Locate the cell with the specified text and output its [X, Y] center coordinate. 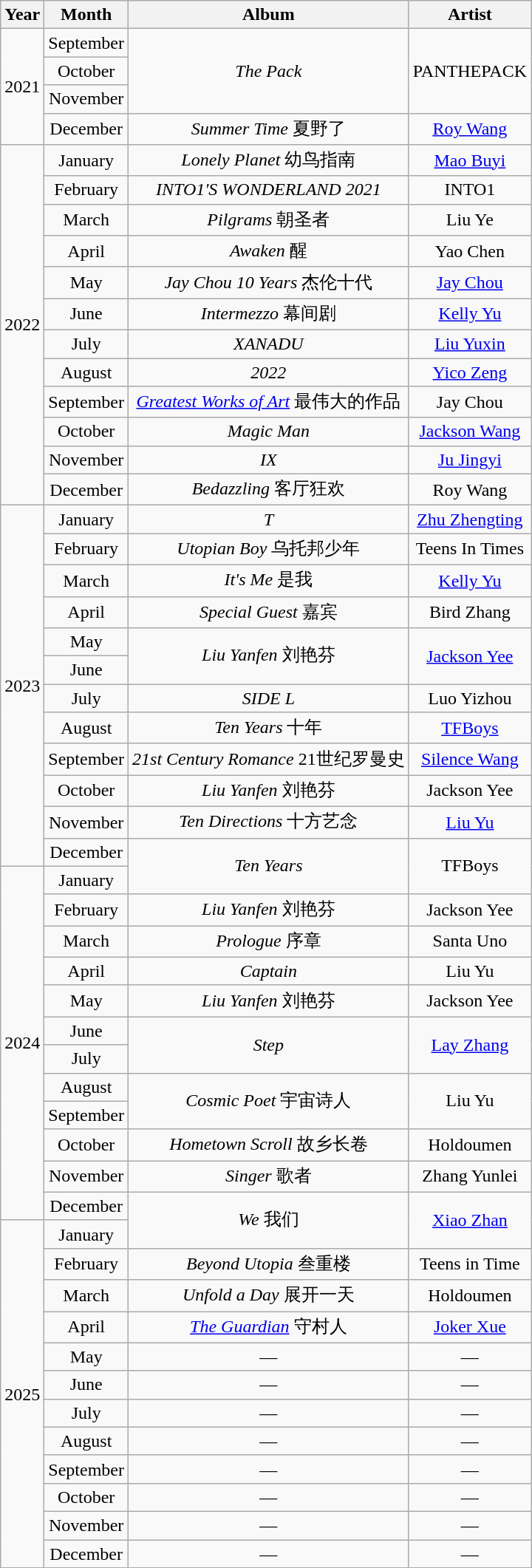
Mao Buyi [470, 161]
Liu Ye [470, 220]
The Guardian 守村人 [269, 1327]
Santa Uno [470, 941]
Joker Xue [470, 1327]
Summer Time 夏野了 [269, 129]
Year [22, 15]
Special Guest 嘉宾 [269, 612]
2025 [22, 1394]
Hometown Scroll 故乡长卷 [269, 1145]
Singer 歌者 [269, 1176]
Beyond Utopia 叁重楼 [269, 1264]
Zhu Zhengting [470, 519]
Zhang Yunlei [470, 1176]
Greatest Works of Art 最伟大的作品 [269, 402]
21st Century Romance 21世纪罗曼史 [269, 760]
Prologue 序章 [269, 941]
Teens in Time [470, 1264]
Jackson Wang [470, 432]
Lonely Planet 幼鸟指南 [269, 161]
INTO1 [470, 190]
Silence Wang [470, 760]
Teens In Times [470, 550]
2021 [22, 87]
Awaken 醒 [269, 251]
Month [86, 15]
INTO1'S WONDERLAND 2021 [269, 190]
Artist [470, 15]
Ten Years 十年 [269, 729]
T [269, 519]
IX [269, 460]
Lay Zhang [470, 1045]
XANADU [269, 344]
Step [269, 1045]
2024 [22, 1043]
PANTHEPACK [470, 71]
Xiao Zhan [470, 1220]
Unfold a Day 展开一天 [269, 1296]
Bedazzling 客厅狂欢 [269, 489]
Yico Zeng [470, 372]
Intermezzo 幕间剧 [269, 315]
Cosmic Poet 宇宙诗人 [269, 1101]
Utopian Boy 乌托邦少年 [269, 550]
The Pack [269, 71]
Magic Man [269, 432]
We 我们 [269, 1220]
SIDE L [269, 698]
It's Me 是我 [269, 581]
Album [269, 15]
2023 [22, 686]
Luo Yizhou [470, 698]
Jay Chou 10 Years 杰伦十代 [269, 282]
Yao Chen [470, 251]
Captain [269, 971]
Pilgrams 朝圣者 [269, 220]
Bird Zhang [470, 612]
Ten Years [269, 866]
Liu Yuxin [470, 344]
Ten Directions 十方艺念 [269, 822]
Ju Jingyi [470, 460]
